Determine the [x, y] coordinate at the center of the cell enclosing the given text.  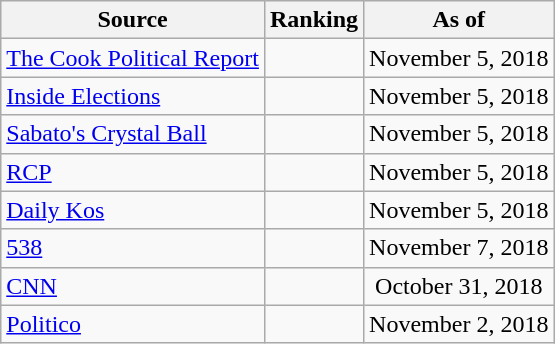
The Cook Political Report [133, 58]
Ranking [314, 20]
CNN [133, 286]
As of [459, 20]
538 [133, 248]
Sabato's Crystal Ball [133, 134]
October 31, 2018 [459, 286]
Politico [133, 324]
RCP [133, 172]
Source [133, 20]
Daily Kos [133, 210]
November 2, 2018 [459, 324]
Inside Elections [133, 96]
November 7, 2018 [459, 248]
